Scan for the cell matching the given text and deliver its (X, Y) coordinate at center. 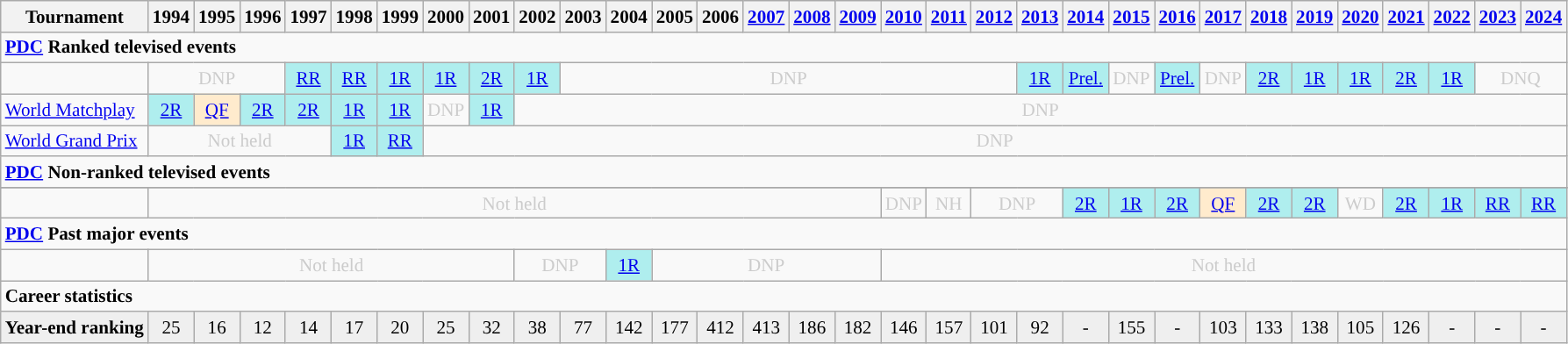
2003 (583, 16)
142 (629, 326)
2023 (1498, 16)
413 (766, 326)
155 (1131, 326)
1997 (308, 16)
146 (904, 326)
1999 (400, 16)
WD (1360, 202)
2015 (1131, 16)
133 (1269, 326)
2022 (1452, 16)
1994 (171, 16)
2008 (812, 16)
2006 (720, 16)
2021 (1406, 16)
2018 (1269, 16)
186 (812, 326)
126 (1406, 326)
2011 (949, 16)
2002 (537, 16)
2004 (629, 16)
World Matchplay (75, 109)
2013 (1040, 16)
157 (949, 326)
14 (308, 326)
2012 (994, 16)
Career statistics (784, 297)
182 (857, 326)
12 (262, 326)
2014 (1085, 16)
2010 (904, 16)
2005 (675, 16)
2017 (1223, 16)
PDC Non-ranked televised events (784, 172)
17 (354, 326)
Year-end ranking (75, 326)
105 (1360, 326)
92 (1040, 326)
2000 (446, 16)
38 (537, 326)
20 (400, 326)
177 (675, 326)
DNQ (1521, 79)
2020 (1360, 16)
2024 (1543, 16)
Tournament (75, 16)
1996 (262, 16)
2007 (766, 16)
412 (720, 326)
77 (583, 326)
101 (994, 326)
138 (1314, 326)
16 (217, 326)
103 (1223, 326)
World Grand Prix (75, 140)
32 (491, 326)
1995 (217, 16)
2009 (857, 16)
2019 (1314, 16)
1998 (354, 16)
PDC Ranked televised events (784, 47)
2016 (1178, 16)
PDC Past major events (784, 233)
NH (949, 202)
2001 (491, 16)
